Output the [x, y] coordinate of the center of the cell containing the given text.  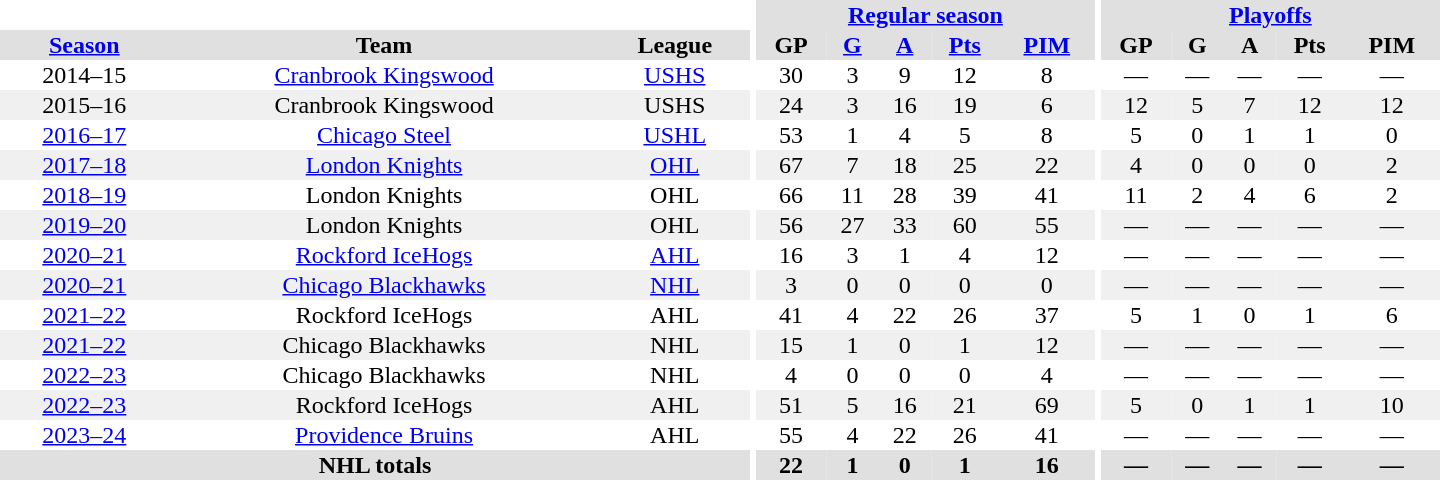
Team [384, 45]
53 [791, 135]
Season [84, 45]
30 [791, 75]
Playoffs [1270, 15]
Providence Bruins [384, 435]
67 [791, 165]
NHL totals [375, 465]
39 [965, 195]
2017–18 [84, 165]
2023–24 [84, 435]
66 [791, 195]
USHL [676, 135]
15 [791, 345]
2015–16 [84, 105]
Chicago Steel [384, 135]
27 [852, 225]
2018–19 [84, 195]
33 [905, 225]
51 [791, 405]
56 [791, 225]
9 [905, 75]
10 [1392, 405]
Regular season [926, 15]
21 [965, 405]
25 [965, 165]
28 [905, 195]
37 [1047, 315]
2019–20 [84, 225]
24 [791, 105]
League [676, 45]
60 [965, 225]
69 [1047, 405]
2014–15 [84, 75]
2016–17 [84, 135]
18 [905, 165]
19 [965, 105]
